Extract the [X, Y] coordinate from the center of the cell holding the provided text.  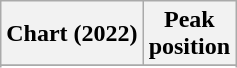
Peakposition [189, 34]
Chart (2022) [72, 34]
